Scan for the cell matching the given text and deliver its (x, y) coordinate at center. 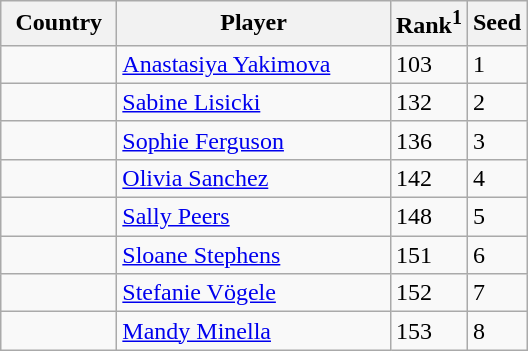
Player (254, 24)
Olivia Sanchez (254, 178)
Anastasiya Yakimova (254, 64)
Mandy Minella (254, 331)
8 (496, 331)
Sabine Lisicki (254, 102)
Sloane Stephens (254, 255)
4 (496, 178)
Stefanie Vögele (254, 293)
151 (428, 255)
153 (428, 331)
Sophie Ferguson (254, 140)
148 (428, 217)
Country (59, 24)
6 (496, 255)
Seed (496, 24)
103 (428, 64)
Sally Peers (254, 217)
7 (496, 293)
152 (428, 293)
132 (428, 102)
142 (428, 178)
136 (428, 140)
5 (496, 217)
2 (496, 102)
Rank1 (428, 24)
3 (496, 140)
1 (496, 64)
